Return (X, Y) of the center of cell containing provided text 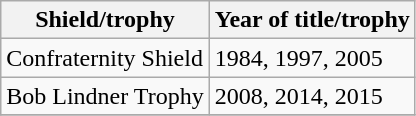
2008, 2014, 2015 (312, 96)
Shield/trophy (105, 20)
Bob Lindner Trophy (105, 96)
Confraternity Shield (105, 58)
1984, 1997, 2005 (312, 58)
Year of title/trophy (312, 20)
